Return the (X, Y) coordinate for the center point of the cell that contains the specified text.  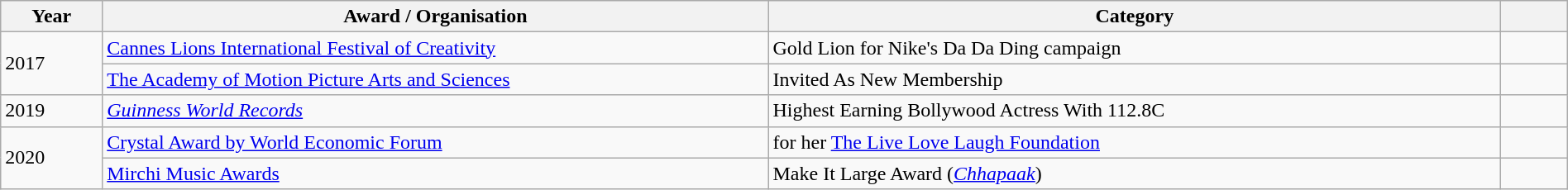
Guinness World Records (435, 111)
Crystal Award by World Economic Forum (435, 142)
for her The Live Love Laugh Foundation (1135, 142)
Make It Large Award (Chhapaak) (1135, 173)
Highest Earning Bollywood Actress With 112.8C (1135, 111)
Invited As New Membership (1135, 79)
2020 (51, 158)
Category (1135, 17)
Gold Lion for Nike's Da Da Ding campaign (1135, 48)
Cannes Lions International Festival of Creativity (435, 48)
2019 (51, 111)
Award / Organisation (435, 17)
2017 (51, 64)
Year (51, 17)
The Academy of Motion Picture Arts and Sciences (435, 79)
Mirchi Music Awards (435, 173)
